Scan for the cell matching the given text and deliver its [x, y] coordinate at center. 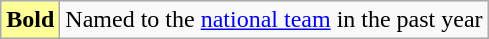
Bold [30, 20]
Named to the national team in the past year [274, 20]
